Locate the cell with the specified text and output its (X, Y) center coordinate. 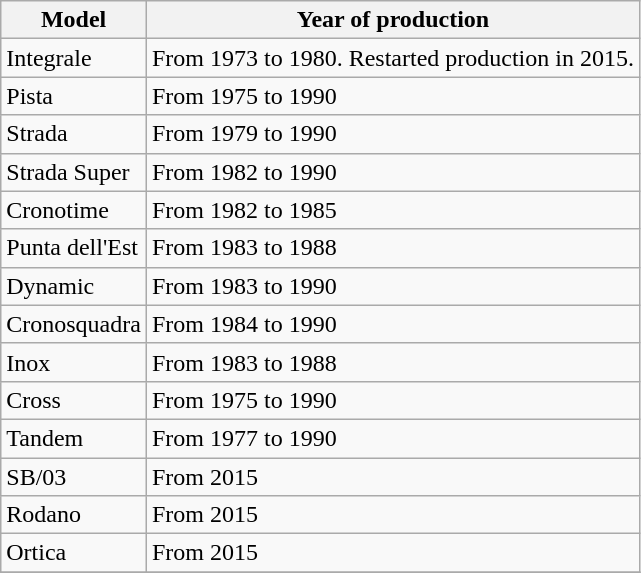
Cronosquadra (74, 324)
From 1973 to 1980. Restarted production in 2015. (392, 58)
Rodano (74, 515)
From 1979 to 1990 (392, 134)
From 1977 to 1990 (392, 438)
Strada (74, 134)
From 1982 to 1985 (392, 210)
Dynamic (74, 286)
Year of production (392, 20)
Model (74, 20)
Cronotime (74, 210)
Inox (74, 362)
From 1982 to 1990 (392, 172)
Strada Super (74, 172)
From 1983 to 1990 (392, 286)
Ortica (74, 553)
Cross (74, 400)
Pista (74, 96)
From 1984 to 1990 (392, 324)
Tandem (74, 438)
SB/03 (74, 477)
Punta dell'Est (74, 248)
Integrale (74, 58)
